Find where the given text appears and provide that cell's center as (X, Y) coordinate. 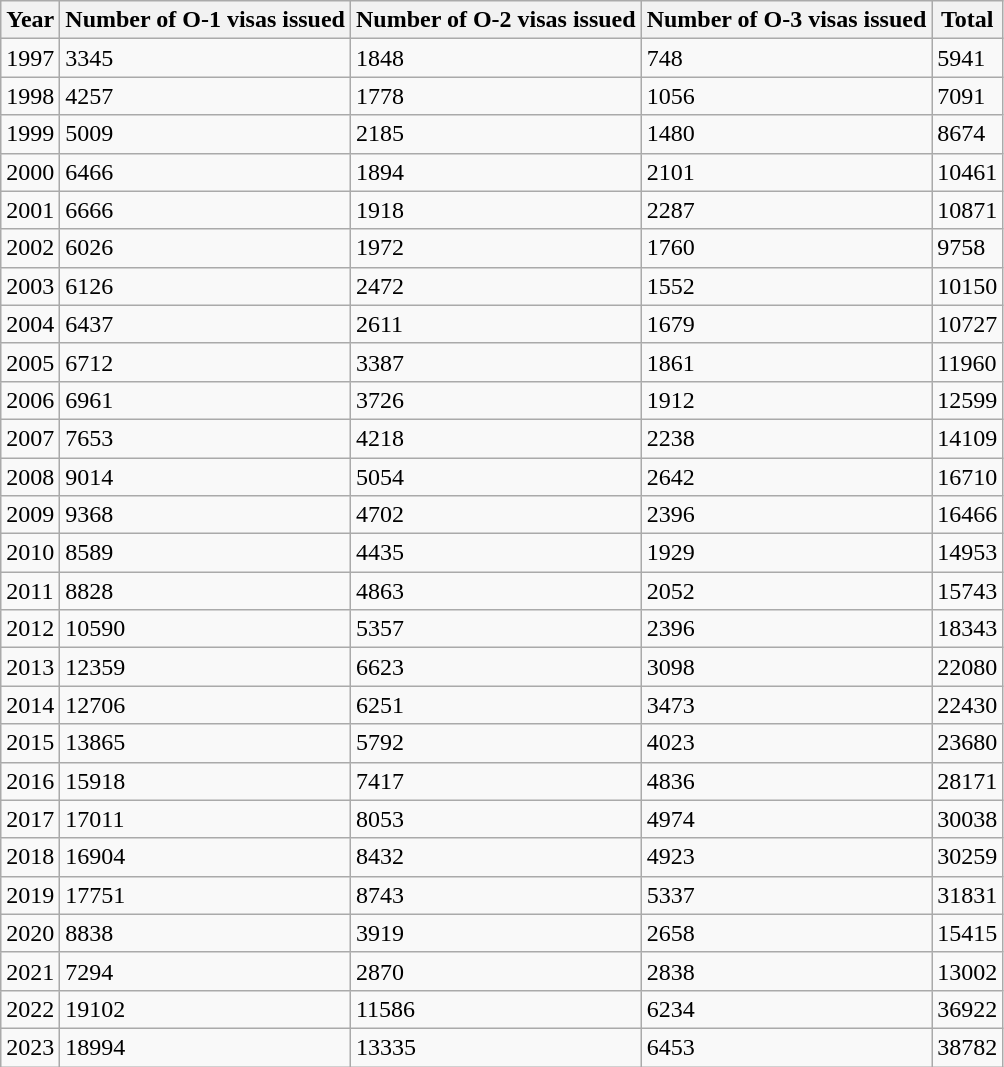
2014 (30, 705)
Number of O-1 visas issued (206, 20)
748 (786, 58)
2021 (30, 971)
15743 (968, 591)
2838 (786, 971)
2008 (30, 477)
4836 (786, 781)
1929 (786, 553)
8828 (206, 591)
7417 (496, 781)
1998 (30, 96)
1861 (786, 362)
1972 (496, 248)
1480 (786, 134)
11586 (496, 1009)
16466 (968, 515)
2023 (30, 1047)
12359 (206, 667)
14953 (968, 553)
4863 (496, 591)
28171 (968, 781)
18994 (206, 1047)
5337 (786, 895)
4923 (786, 857)
1999 (30, 134)
5941 (968, 58)
2642 (786, 477)
3726 (496, 400)
6961 (206, 400)
2010 (30, 553)
2185 (496, 134)
1848 (496, 58)
Number of O-2 visas issued (496, 20)
2016 (30, 781)
12599 (968, 400)
2287 (786, 210)
17011 (206, 819)
2011 (30, 591)
6251 (496, 705)
5009 (206, 134)
36922 (968, 1009)
6126 (206, 286)
10590 (206, 629)
4702 (496, 515)
5054 (496, 477)
10461 (968, 172)
7091 (968, 96)
3473 (786, 705)
2611 (496, 324)
2472 (496, 286)
8432 (496, 857)
15918 (206, 781)
2005 (30, 362)
8053 (496, 819)
1552 (786, 286)
1760 (786, 248)
2238 (786, 438)
16710 (968, 477)
10871 (968, 210)
Year (30, 20)
2002 (30, 248)
2017 (30, 819)
2007 (30, 438)
1918 (496, 210)
7294 (206, 971)
15415 (968, 933)
8743 (496, 895)
23680 (968, 743)
5792 (496, 743)
3345 (206, 58)
9014 (206, 477)
4257 (206, 96)
2003 (30, 286)
1912 (786, 400)
6453 (786, 1047)
2001 (30, 210)
6666 (206, 210)
3919 (496, 933)
6026 (206, 248)
Number of O-3 visas issued (786, 20)
10150 (968, 286)
13865 (206, 743)
12706 (206, 705)
6712 (206, 362)
6234 (786, 1009)
38782 (968, 1047)
13335 (496, 1047)
2009 (30, 515)
19102 (206, 1009)
1997 (30, 58)
18343 (968, 629)
8589 (206, 553)
1679 (786, 324)
16904 (206, 857)
14109 (968, 438)
22430 (968, 705)
30038 (968, 819)
4218 (496, 438)
2015 (30, 743)
8838 (206, 933)
6623 (496, 667)
2019 (30, 895)
6466 (206, 172)
2012 (30, 629)
4974 (786, 819)
6437 (206, 324)
11960 (968, 362)
Total (968, 20)
3098 (786, 667)
30259 (968, 857)
7653 (206, 438)
3387 (496, 362)
13002 (968, 971)
4435 (496, 553)
17751 (206, 895)
9758 (968, 248)
2022 (30, 1009)
2020 (30, 933)
5357 (496, 629)
10727 (968, 324)
2052 (786, 591)
1894 (496, 172)
2101 (786, 172)
1778 (496, 96)
2013 (30, 667)
2000 (30, 172)
1056 (786, 96)
22080 (968, 667)
2658 (786, 933)
2006 (30, 400)
4023 (786, 743)
9368 (206, 515)
8674 (968, 134)
31831 (968, 895)
2004 (30, 324)
2018 (30, 857)
2870 (496, 971)
